Provide the [x, y] coordinate of the cell's center where the given text is located.  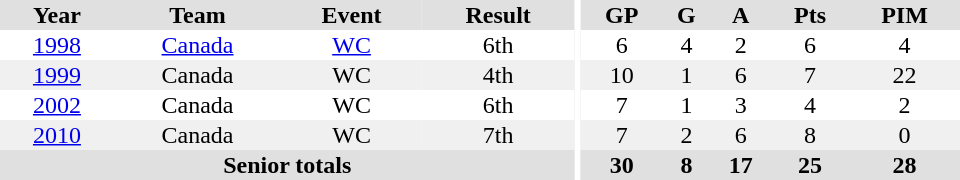
7th [498, 135]
17 [741, 165]
Year [57, 15]
Pts [810, 15]
1998 [57, 45]
10 [622, 75]
Result [498, 15]
Team [198, 15]
4th [498, 75]
2010 [57, 135]
Senior totals [287, 165]
G [686, 15]
3 [741, 105]
A [741, 15]
1999 [57, 75]
22 [904, 75]
28 [904, 165]
PIM [904, 15]
GP [622, 15]
Event [352, 15]
30 [622, 165]
25 [810, 165]
0 [904, 135]
2002 [57, 105]
